From the cell containing the given text, extract its center point as [x, y] coordinate. 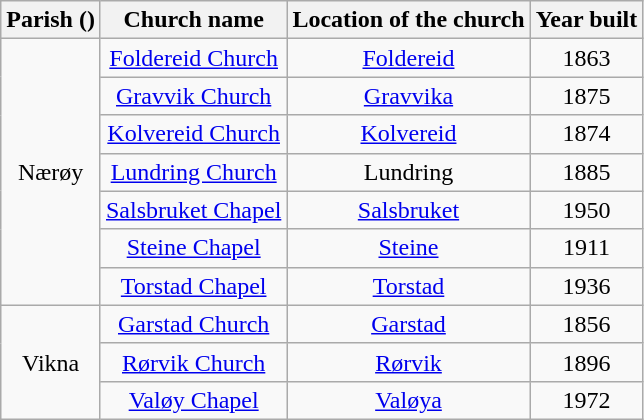
Foldereid [408, 58]
Rørvik Church [193, 362]
Lundring Church [193, 172]
1885 [586, 172]
Valøy Chapel [193, 400]
Parish () [51, 20]
1863 [586, 58]
Nærøy [51, 172]
1856 [586, 324]
Torstad [408, 286]
Salsbruket Chapel [193, 210]
Lundring [408, 172]
1972 [586, 400]
Kolvereid Church [193, 134]
Gravvik Church [193, 96]
Garstad [408, 324]
Foldereid Church [193, 58]
Rørvik [408, 362]
1896 [586, 362]
Torstad Chapel [193, 286]
Kolvereid [408, 134]
Valøya [408, 400]
Year built [586, 20]
1936 [586, 286]
Steine Chapel [193, 248]
Church name [193, 20]
Garstad Church [193, 324]
Location of the church [408, 20]
Steine [408, 248]
1875 [586, 96]
Vikna [51, 362]
1911 [586, 248]
1874 [586, 134]
Gravvika [408, 96]
Salsbruket [408, 210]
1950 [586, 210]
